From the cell containing the given text, extract its center point as (X, Y) coordinate. 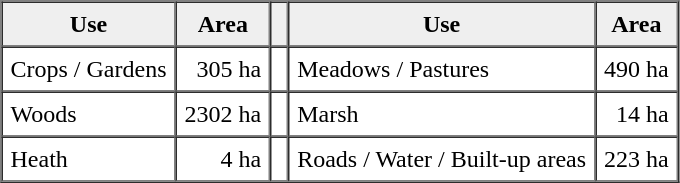
2302 ha (222, 114)
Roads / Water / Built-up areas (442, 158)
Marsh (442, 114)
Crops / Gardens (89, 68)
490 ha (636, 68)
Heath (89, 158)
Meadows / Pastures (442, 68)
223 ha (636, 158)
Woods (89, 114)
14 ha (636, 114)
305 ha (222, 68)
4 ha (222, 158)
